Determine the (x, y) coordinate at the center of the cell enclosing the given text.  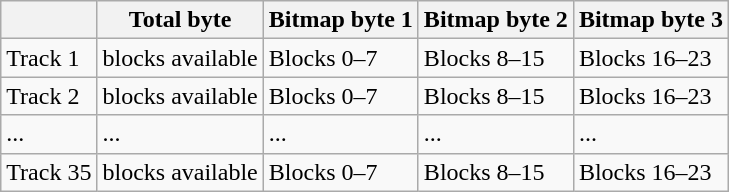
Bitmap byte 2 (496, 20)
Total byte (180, 20)
Track 1 (49, 58)
Bitmap byte 1 (340, 20)
Track 35 (49, 172)
Bitmap byte 3 (650, 20)
Track 2 (49, 96)
